Capture the cell that displays the provided text and extract its [X, Y] central coordinate. 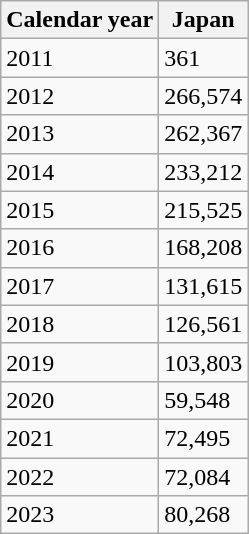
262,367 [204, 134]
126,561 [204, 324]
80,268 [204, 515]
2022 [80, 477]
2020 [80, 400]
Calendar year [80, 20]
103,803 [204, 362]
266,574 [204, 96]
2015 [80, 210]
59,548 [204, 400]
131,615 [204, 286]
233,212 [204, 172]
2016 [80, 248]
168,208 [204, 248]
2012 [80, 96]
2013 [80, 134]
2019 [80, 362]
72,495 [204, 438]
2011 [80, 58]
361 [204, 58]
2014 [80, 172]
2021 [80, 438]
2017 [80, 286]
2018 [80, 324]
72,084 [204, 477]
Japan [204, 20]
2023 [80, 515]
215,525 [204, 210]
